Extract the (x, y) coordinate from the center of the cell holding the provided text.  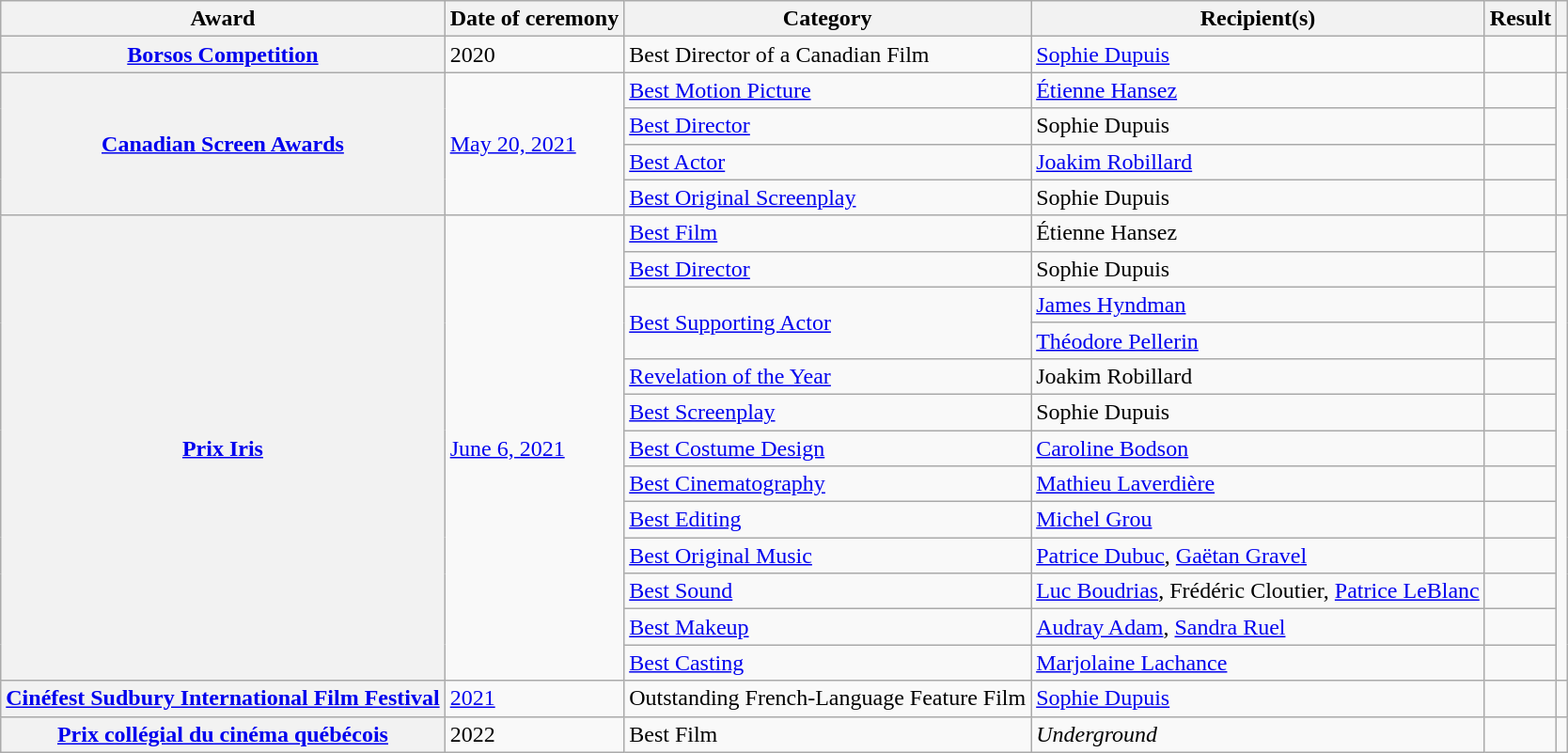
Best Editing (827, 520)
Outstanding French-Language Feature Film (827, 698)
Best Motion Picture (827, 90)
Result (1520, 19)
Date of ceremony (534, 19)
May 20, 2021 (534, 144)
Category (827, 19)
Revelation of the Year (827, 376)
Best Original Screenplay (827, 197)
Patrice Dubuc, Gaëtan Gravel (1258, 556)
Best Makeup (827, 627)
Caroline Bodson (1258, 448)
Best Supporting Actor (827, 322)
Prix collégial du cinéma québécois (223, 734)
Mathieu Laverdière (1258, 484)
Recipient(s) (1258, 19)
Best Actor (827, 162)
Cinéfest Sudbury International Film Festival (223, 698)
James Hyndman (1258, 305)
Audray Adam, Sandra Ruel (1258, 627)
2022 (534, 734)
Borsos Competition (223, 55)
Luc Boudrias, Frédéric Cloutier, Patrice LeBlanc (1258, 591)
2020 (534, 55)
Best Casting (827, 663)
2021 (534, 698)
Best Cinematography (827, 484)
Best Screenplay (827, 412)
June 6, 2021 (534, 447)
Michel Grou (1258, 520)
Théodore Pellerin (1258, 340)
Underground (1258, 734)
Award (223, 19)
Best Director of a Canadian Film (827, 55)
Canadian Screen Awards (223, 144)
Best Original Music (827, 556)
Prix Iris (223, 447)
Best Costume Design (827, 448)
Marjolaine Lachance (1258, 663)
Best Sound (827, 591)
